For the text-containing cell, return its midpoint in [x, y] coordinate format. 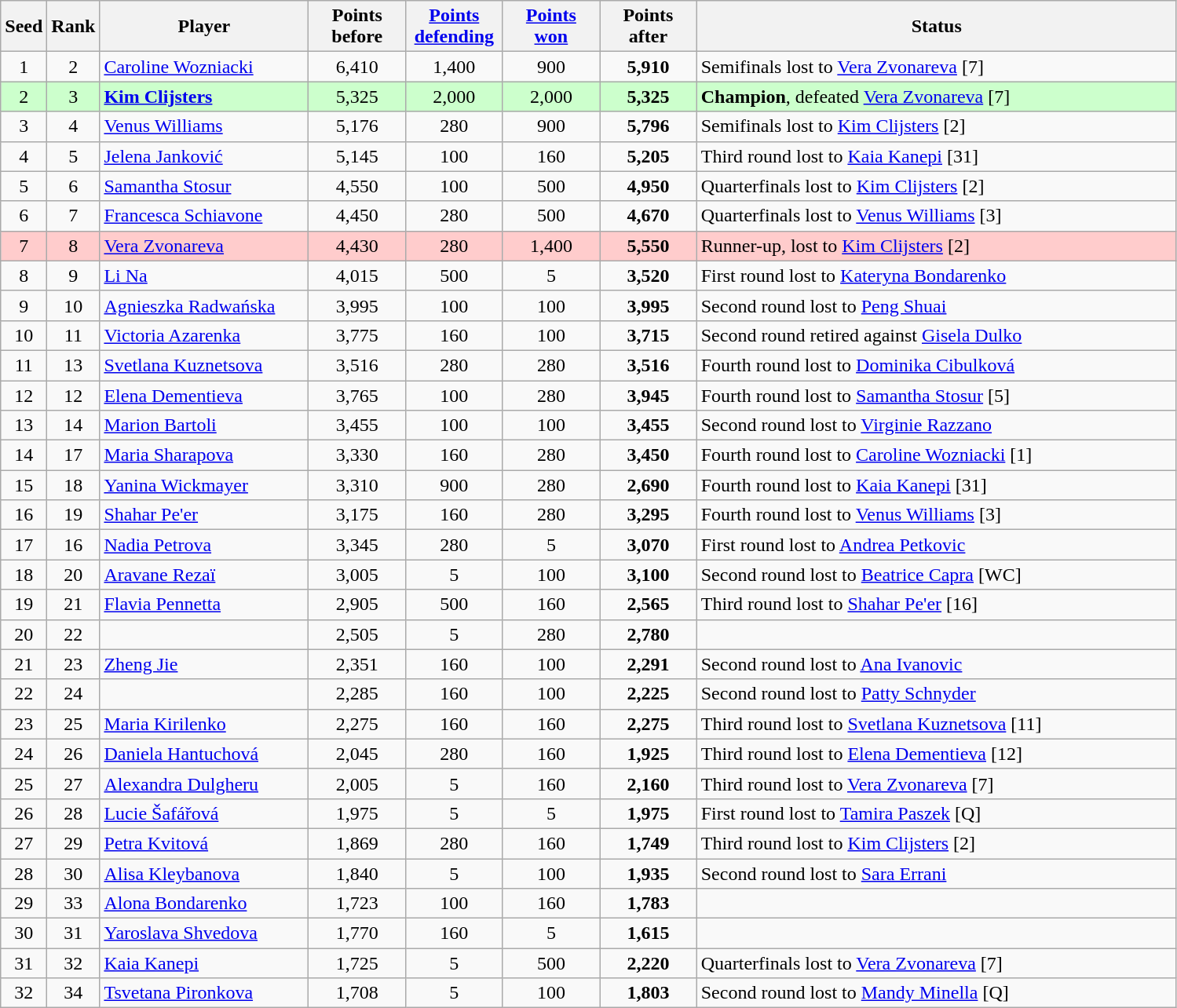
3,100 [649, 575]
4,015 [357, 276]
Tsvetana Pironkova [204, 993]
3,765 [357, 395]
1,770 [357, 933]
1,869 [357, 843]
1,708 [357, 993]
3,775 [357, 335]
1,615 [649, 933]
Marion Bartoli [204, 425]
Aravane Rezaï [204, 575]
2,505 [357, 634]
Third round lost to Shahar Pe'er [16] [936, 604]
Points won [551, 27]
5,910 [649, 67]
First round lost to Andrea Petkovic [936, 545]
Second round lost to Beatrice Capra [WC] [936, 575]
3,715 [649, 335]
1,783 [649, 904]
First round lost to Tamira Paszek [Q] [936, 813]
1,840 [357, 874]
Second round lost to Patty Schnyder [936, 694]
1,749 [649, 843]
Player [204, 27]
Status [936, 27]
Francesca Schiavone [204, 216]
Quarterfinals lost to Venus Williams [3] [936, 216]
Alisa Kleybanova [204, 874]
Second round retired against Gisela Dulko [936, 335]
3,330 [357, 455]
Svetlana Kuznetsova [204, 365]
2,351 [357, 664]
Fourth round lost to Samantha Stosur [5] [936, 395]
Third round lost to Elena Dementieva [12] [936, 754]
1,925 [649, 754]
5,145 [357, 156]
Quarterfinals lost to Vera Zvonareva [7] [936, 963]
5,205 [649, 156]
1 [24, 67]
Li Na [204, 276]
Champion, defeated Vera Zvonareva [7] [936, 97]
Yaroslava Shvedova [204, 933]
33 [74, 904]
First round lost to Kateryna Bondarenko [936, 276]
3,175 [357, 515]
Nadia Petrova [204, 545]
Third round lost to Vera Zvonareva [7] [936, 783]
Yanina Wickmayer [204, 485]
Second round lost to Peng Shuai [936, 305]
3,070 [649, 545]
2,160 [649, 783]
Kaia Kanepi [204, 963]
3,945 [649, 395]
Lucie Šafářová [204, 813]
Caroline Wozniacki [204, 67]
3,345 [357, 545]
2,291 [649, 664]
2,780 [649, 634]
6,410 [357, 67]
Rank [74, 27]
4,550 [357, 186]
Seed [24, 27]
1,723 [357, 904]
Third round lost to Kim Clijsters [2] [936, 843]
3,520 [649, 276]
4,450 [357, 216]
2,690 [649, 485]
Fourth round lost to Kaia Kanepi [31] [936, 485]
Elena Dementieva [204, 395]
Maria Sharapova [204, 455]
Points after [649, 27]
4,670 [649, 216]
Samantha Stosur [204, 186]
Second round lost to Sara Errani [936, 874]
2,565 [649, 604]
4,950 [649, 186]
Second round lost to Ana Ivanovic [936, 664]
Alexandra Dulgheru [204, 783]
Quarterfinals lost to Kim Clijsters [2] [936, 186]
34 [74, 993]
Semifinals lost to Vera Zvonareva [7] [936, 67]
1,935 [649, 874]
2,045 [357, 754]
2,005 [357, 783]
5,176 [357, 126]
Victoria Azarenka [204, 335]
Petra Kvitová [204, 843]
Fourth round lost to Caroline Wozniacki [1] [936, 455]
Daniela Hantuchová [204, 754]
5,796 [649, 126]
Kim Clijsters [204, 97]
2,225 [649, 694]
1,725 [357, 963]
Points before [357, 27]
2,220 [649, 963]
3,310 [357, 485]
3,450 [649, 455]
Jelena Janković [204, 156]
Fourth round lost to Dominika Cibulková [936, 365]
Second round lost to Virginie Razzano [936, 425]
Shahar Pe'er [204, 515]
3,295 [649, 515]
Agnieszka Radwańska [204, 305]
15 [24, 485]
Zheng Jie [204, 664]
Venus Williams [204, 126]
Runner-up, lost to Kim Clijsters [2] [936, 246]
2,905 [357, 604]
Third round lost to Kaia Kanepi [31] [936, 156]
Fourth round lost to Venus Williams [3] [936, 515]
3,005 [357, 575]
Semifinals lost to Kim Clijsters [2] [936, 126]
1,803 [649, 993]
Points defending [455, 27]
Maria Kirilenko [204, 724]
5,550 [649, 246]
Vera Zvonareva [204, 246]
4,430 [357, 246]
Third round lost to Svetlana Kuznetsova [11] [936, 724]
Alona Bondarenko [204, 904]
2,285 [357, 694]
Flavia Pennetta [204, 604]
Second round lost to Mandy Minella [Q] [936, 993]
